From the cell containing the given text, extract its center point as (x, y) coordinate. 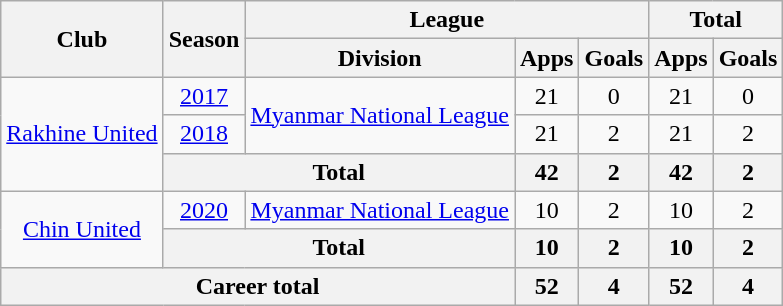
Division (380, 58)
Season (204, 39)
League (447, 20)
Rakhine United (82, 134)
Club (82, 39)
2018 (204, 134)
Career total (258, 286)
2017 (204, 96)
2020 (204, 210)
Chin United (82, 229)
